Identify which cell holds the provided text, then report its (x, y) central coordinate. 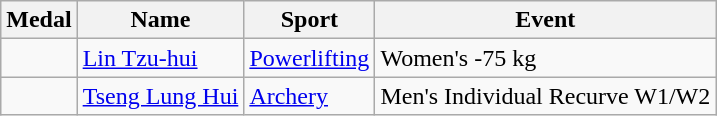
Men's Individual Recurve W1/W2 (546, 96)
Sport (310, 20)
Powerlifting (310, 58)
Event (546, 20)
Women's -75 kg (546, 58)
Archery (310, 96)
Tseng Lung Hui (160, 96)
Lin Tzu-hui (160, 58)
Name (160, 20)
Medal (39, 20)
